Output the [x, y] coordinate of the center of the cell containing the given text.  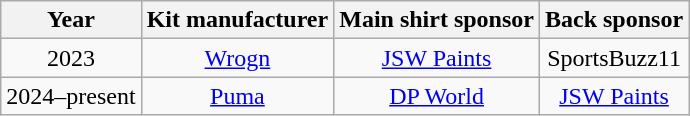
SportsBuzz11 [614, 58]
2024–present [71, 96]
Back sponsor [614, 20]
Main shirt sponsor [437, 20]
Wrogn [238, 58]
Puma [238, 96]
DP World [437, 96]
Year [71, 20]
Kit manufacturer [238, 20]
2023 [71, 58]
